From the cell containing the given text, extract its center point as [X, Y] coordinate. 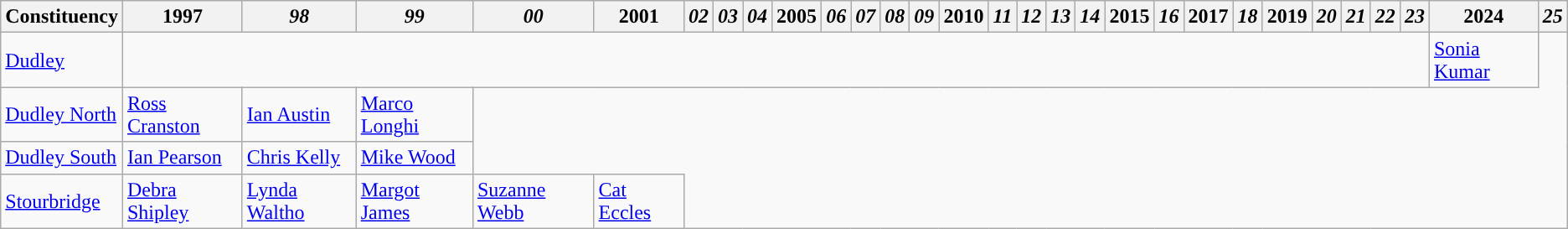
23 [1414, 17]
Debra Shipley [183, 201]
25 [1553, 17]
Ross Cranston [183, 114]
2019 [1287, 17]
00 [533, 17]
14 [1091, 17]
11 [1003, 17]
13 [1060, 17]
03 [727, 17]
Dudley South [62, 158]
21 [1355, 17]
09 [925, 17]
2024 [1483, 17]
2010 [963, 17]
Ian Pearson [183, 158]
2017 [1208, 17]
16 [1169, 17]
2001 [638, 17]
07 [866, 17]
02 [699, 17]
Ian Austin [299, 114]
Marco Longhi [414, 114]
20 [1327, 17]
2015 [1129, 17]
Dudley North [62, 114]
Chris Kelly [299, 158]
Dudley [62, 60]
1997 [183, 17]
12 [1032, 17]
Lynda Waltho [299, 201]
Cat Eccles [638, 201]
04 [757, 17]
99 [414, 17]
08 [895, 17]
98 [299, 17]
2005 [797, 17]
Suzanne Webb [533, 201]
Mike Wood [414, 158]
Margot James [414, 201]
18 [1248, 17]
22 [1385, 17]
06 [836, 17]
Stourbridge [62, 201]
Sonia Kumar [1483, 60]
Constituency [62, 17]
